Provide the [X, Y] coordinate of the cell's center where the given text is located.  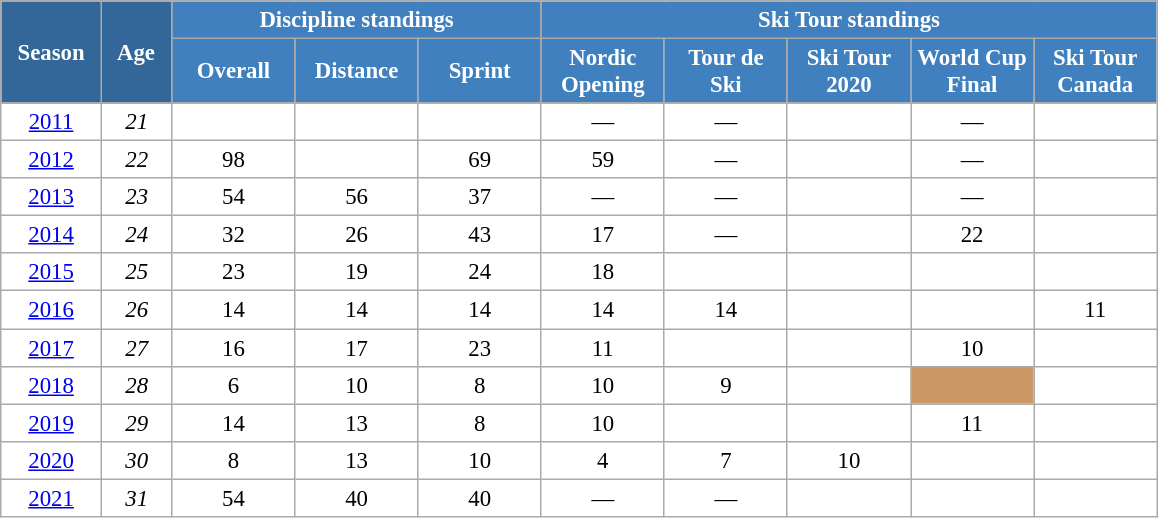
Overall [234, 72]
56 [356, 197]
2021 [52, 498]
Ski Tour2020 [848, 72]
Age [136, 52]
9 [726, 385]
2012 [52, 160]
21 [136, 122]
18 [602, 273]
19 [356, 273]
7 [726, 460]
2020 [52, 460]
Ski TourCanada [1096, 72]
59 [602, 160]
Sprint [480, 72]
Tour deSki [726, 72]
37 [480, 197]
6 [234, 385]
30 [136, 460]
World CupFinal [972, 72]
2013 [52, 197]
69 [480, 160]
Season [52, 52]
27 [136, 348]
2015 [52, 273]
2018 [52, 385]
Ski Tour standings [848, 20]
Discipline standings [356, 20]
32 [234, 235]
2011 [52, 122]
NordicOpening [602, 72]
16 [234, 348]
2017 [52, 348]
28 [136, 385]
31 [136, 498]
25 [136, 273]
4 [602, 460]
43 [480, 235]
29 [136, 423]
Distance [356, 72]
98 [234, 160]
2014 [52, 235]
2019 [52, 423]
2016 [52, 310]
